Identify which cell holds the provided text, then report its (x, y) central coordinate. 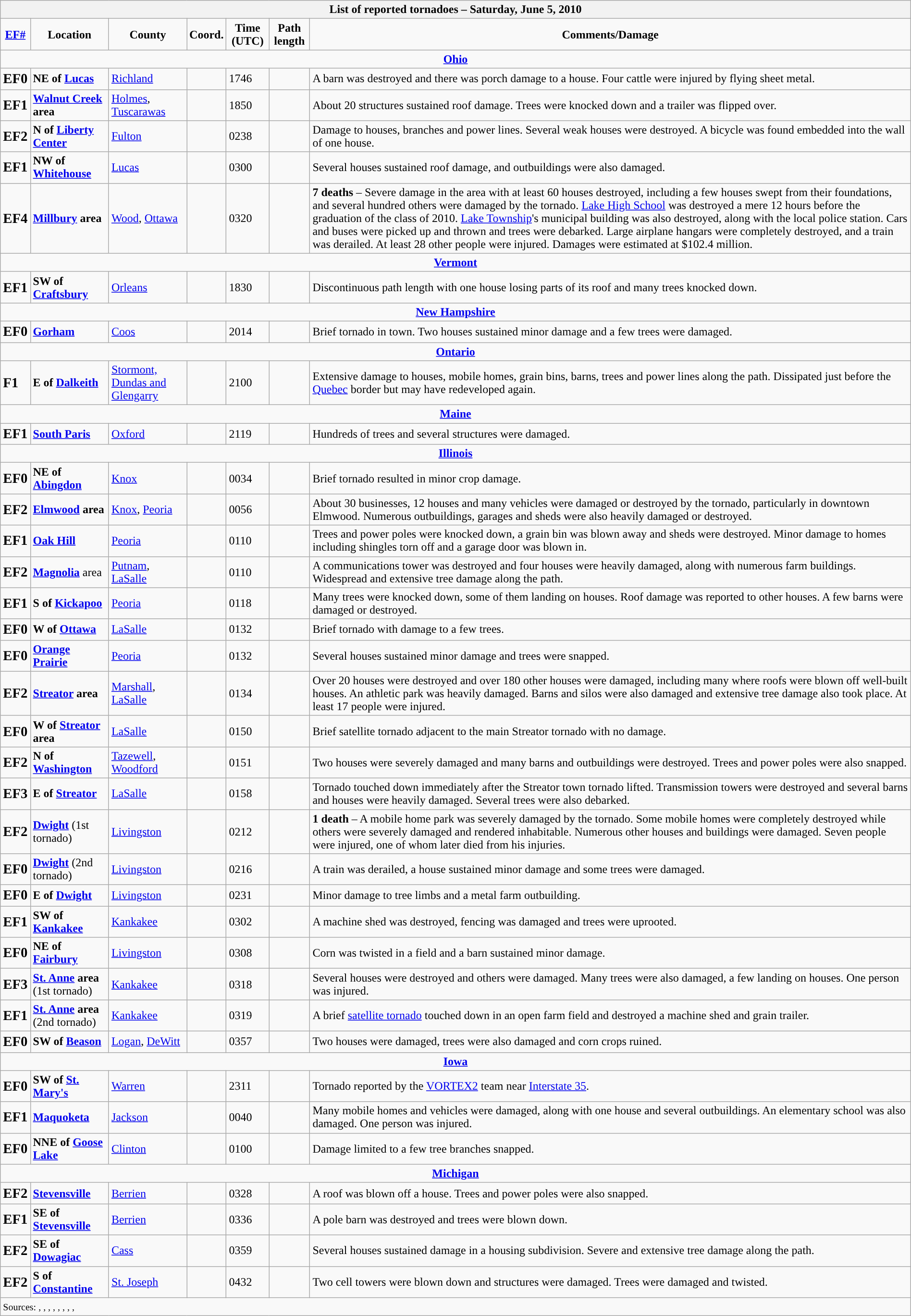
Two houses were damaged, trees were also damaged and corn crops ruined. (610, 1042)
NE of Fairbury (69, 953)
A train was derailed, a house sustained minor damage and some trees were damaged. (610, 870)
0319 (248, 1016)
Damage to houses, branches and power lines. Several weak houses were destroyed. A bicycle was found embedded into the wall of one house. (610, 136)
Elmwood area (69, 509)
0216 (248, 870)
0056 (248, 509)
Knox, Peoria (148, 509)
Dwight (2nd tornado) (69, 870)
Ohio (455, 59)
SE of Stevensville (69, 1219)
E of Dalkeith (69, 383)
N of Washington (69, 762)
Putnam, LaSalle (148, 572)
Logan, DeWitt (148, 1042)
0238 (248, 136)
0308 (248, 953)
Warren (148, 1086)
Brief tornado with damage to a few trees. (610, 629)
A roof was blown off a house. Trees and power poles were also snapped. (610, 1193)
W of Ottawa (69, 629)
0320 (248, 218)
Several houses sustained damage in a housing subdivision. Severe and extensive tree damage along the path. (610, 1250)
Orleans (148, 287)
Wood, Ottawa (148, 218)
0212 (248, 831)
St. Anne area (1st tornado) (69, 984)
SW of Craftsbury (69, 287)
Time (UTC) (248, 35)
0318 (248, 984)
Lucas (148, 167)
1850 (248, 105)
Tazewell, Woodford (148, 762)
Stormont, Dundas and Glengarry (148, 383)
NW of Whitehouse (69, 167)
0300 (248, 167)
Two houses were severely damaged and many barns and outbuildings were destroyed. Trees and power poles were also snapped. (610, 762)
Minor damage to tree limbs and a metal farm outbuilding. (610, 896)
A machine shed was destroyed, fencing was damaged and trees were uprooted. (610, 922)
A brief satellite tornado touched down in an open farm field and destroyed a machine shed and grain trailer. (610, 1016)
0302 (248, 922)
Two cell towers were blown down and structures were damaged. Trees were damaged and twisted. (610, 1282)
Oak Hill (69, 541)
2100 (248, 383)
St. Joseph (148, 1282)
2014 (248, 332)
Illinois (455, 454)
0328 (248, 1193)
0359 (248, 1250)
0231 (248, 896)
EF4 (15, 218)
0118 (248, 603)
EF# (15, 35)
Path length (289, 35)
Iowa (455, 1061)
2119 (248, 434)
About 20 structures sustained roof damage. Trees were knocked down and a trailer was flipped over. (610, 105)
Corn was twisted in a field and a barn sustained minor damage. (610, 953)
A barn was destroyed and there was porch damage to a house. Four cattle were injured by flying sheet metal. (610, 79)
Cass (148, 1250)
Fulton (148, 136)
Millbury area (69, 218)
Hundreds of trees and several structures were damaged. (610, 434)
Magnolia area (69, 572)
F1 (15, 383)
County (148, 35)
Comments/Damage (610, 35)
0034 (248, 479)
Damage limited to a few tree branches snapped. (610, 1148)
SE of Dowagiac (69, 1250)
Stevensville (69, 1193)
0357 (248, 1042)
Brief satellite tornado adjacent to the main Streator tornado with no damage. (610, 731)
S of Kickapoo (69, 603)
2311 (248, 1086)
Walnut Creek area (69, 105)
Streator area (69, 693)
0134 (248, 693)
Several houses sustained roof damage, and outbuildings were also damaged. (610, 167)
0336 (248, 1219)
Several houses were destroyed and others were damaged. Many trees were also damaged, a few landing on houses. One person was injured. (610, 984)
SW of Beason (69, 1042)
0432 (248, 1282)
SW of St. Mary's (69, 1086)
Gorham (69, 332)
Marshall, LaSalle (148, 693)
Knox (148, 479)
0150 (248, 731)
W of Streator area (69, 731)
E of Streator (69, 794)
N of Liberty Center (69, 136)
1830 (248, 287)
South Paris (69, 434)
0040 (248, 1118)
Several houses sustained minor damage and trees were snapped. (610, 655)
0100 (248, 1148)
Dwight (1st tornado) (69, 831)
Brief tornado in town. Two houses sustained minor damage and a few trees were damaged. (610, 332)
A pole barn was destroyed and trees were blown down. (610, 1219)
Location (69, 35)
Brief tornado resulted in minor crop damage. (610, 479)
Ontario (455, 351)
Richland (148, 79)
Orange Prairie (69, 655)
Oxford (148, 434)
SW of Kankakee (69, 922)
S of Constantine (69, 1282)
0151 (248, 762)
Maine (455, 414)
E of Dwight (69, 896)
Coos (148, 332)
Michigan (455, 1173)
1746 (248, 79)
St. Anne area (2nd tornado) (69, 1016)
Many trees were knocked down, some of them landing on houses. Roof damage was reported to other houses. A few barns were damaged or destroyed. (610, 603)
List of reported tornadoes – Saturday, June 5, 2010 (455, 10)
Jackson (148, 1118)
Sources: , , , , , , , , (455, 1307)
Maquoketa (69, 1118)
Discontinuous path length with one house losing parts of its roof and many trees knocked down. (610, 287)
Clinton (148, 1148)
New Hampshire (455, 312)
NE of Lucas (69, 79)
Coord. (207, 35)
Holmes, Tuscarawas (148, 105)
NNE of Goose Lake (69, 1148)
NE of Abingdon (69, 479)
Vermont (455, 262)
0158 (248, 794)
Tornado reported by the VORTEX2 team near Interstate 35. (610, 1086)
